Output the [X, Y] coordinate of the center of the cell containing the given text.  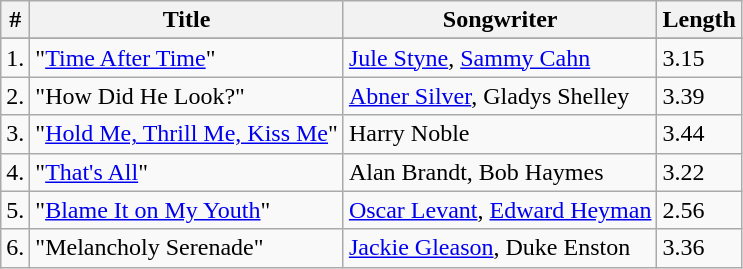
3.36 [699, 248]
"Time After Time" [187, 58]
3.15 [699, 58]
6. [16, 248]
Title [187, 20]
# [16, 20]
Oscar Levant, Edward Heyman [500, 210]
Length [699, 20]
"Blame It on My Youth" [187, 210]
2.56 [699, 210]
Abner Silver, Gladys Shelley [500, 96]
2. [16, 96]
3. [16, 134]
Jule Styne, Sammy Cahn [500, 58]
3.44 [699, 134]
"How Did He Look?" [187, 96]
"Hold Me, Thrill Me, Kiss Me" [187, 134]
4. [16, 172]
Alan Brandt, Bob Haymes [500, 172]
3.22 [699, 172]
Jackie Gleason, Duke Enston [500, 248]
"That's All" [187, 172]
1. [16, 58]
3.39 [699, 96]
"Melancholy Serenade" [187, 248]
Songwriter [500, 20]
5. [16, 210]
Harry Noble [500, 134]
